Capture the cell that displays the provided text and extract its [x, y] central coordinate. 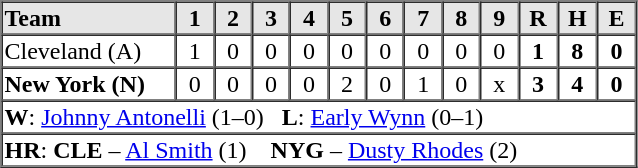
5 [347, 18]
Cleveland (A) [89, 50]
H [578, 18]
New York (N) [89, 84]
Team [89, 18]
6 [385, 18]
R [538, 18]
x [499, 84]
HR: CLE – Al Smith (1) NYG – Dusty Rhodes (2) [319, 150]
E [616, 18]
W: Johnny Antonelli (1–0) L: Early Wynn (0–1) [319, 116]
9 [499, 18]
7 [423, 18]
